Search for the cell housing the specified text and yield its [x, y] center coordinate. 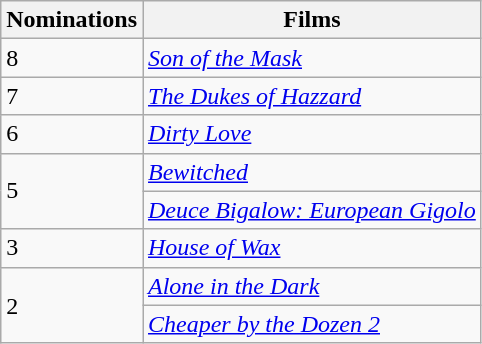
2 [72, 305]
Deuce Bigalow: European Gigolo [312, 210]
Films [312, 20]
7 [72, 96]
Son of the Mask [312, 58]
Alone in the Dark [312, 286]
The Dukes of Hazzard [312, 96]
3 [72, 248]
6 [72, 134]
Nominations [72, 20]
Cheaper by the Dozen 2 [312, 324]
House of Wax [312, 248]
Bewitched [312, 172]
8 [72, 58]
Dirty Love [312, 134]
5 [72, 191]
